Capture the cell that displays the provided text and extract its [x, y] central coordinate. 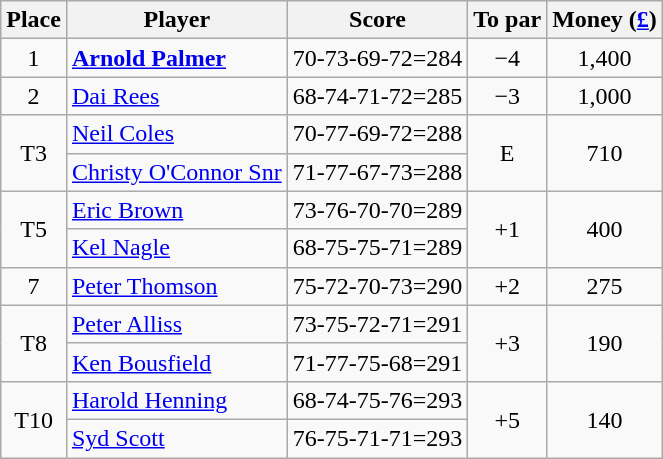
2 [34, 96]
190 [605, 343]
−3 [508, 96]
68-74-71-72=285 [378, 96]
Money (£) [605, 20]
400 [605, 229]
75-72-70-73=290 [378, 286]
T8 [34, 343]
Eric Brown [176, 210]
Dai Rees [176, 96]
140 [605, 419]
73-76-70-70=289 [378, 210]
Peter Alliss [176, 324]
Ken Bousfield [176, 362]
76-75-71-71=293 [378, 438]
710 [605, 153]
1 [34, 58]
70-77-69-72=288 [378, 134]
Neil Coles [176, 134]
Arnold Palmer [176, 58]
1,400 [605, 58]
70-73-69-72=284 [378, 58]
−4 [508, 58]
T3 [34, 153]
68-75-75-71=289 [378, 248]
Kel Nagle [176, 248]
+5 [508, 419]
T5 [34, 229]
1,000 [605, 96]
Player [176, 20]
Score [378, 20]
E [508, 153]
Peter Thomson [176, 286]
7 [34, 286]
73-75-72-71=291 [378, 324]
+2 [508, 286]
To par [508, 20]
Place [34, 20]
71-77-67-73=288 [378, 172]
275 [605, 286]
Harold Henning [176, 400]
Syd Scott [176, 438]
Christy O'Connor Snr [176, 172]
71-77-75-68=291 [378, 362]
+1 [508, 229]
68-74-75-76=293 [378, 400]
T10 [34, 419]
+3 [508, 343]
